Identify which cell holds the provided text, then report its [x, y] central coordinate. 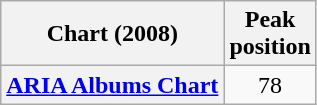
78 [270, 85]
Peakposition [270, 34]
ARIA Albums Chart [112, 85]
Chart (2008) [112, 34]
